Determine the [X, Y] coordinate at the center of the cell enclosing the given text.  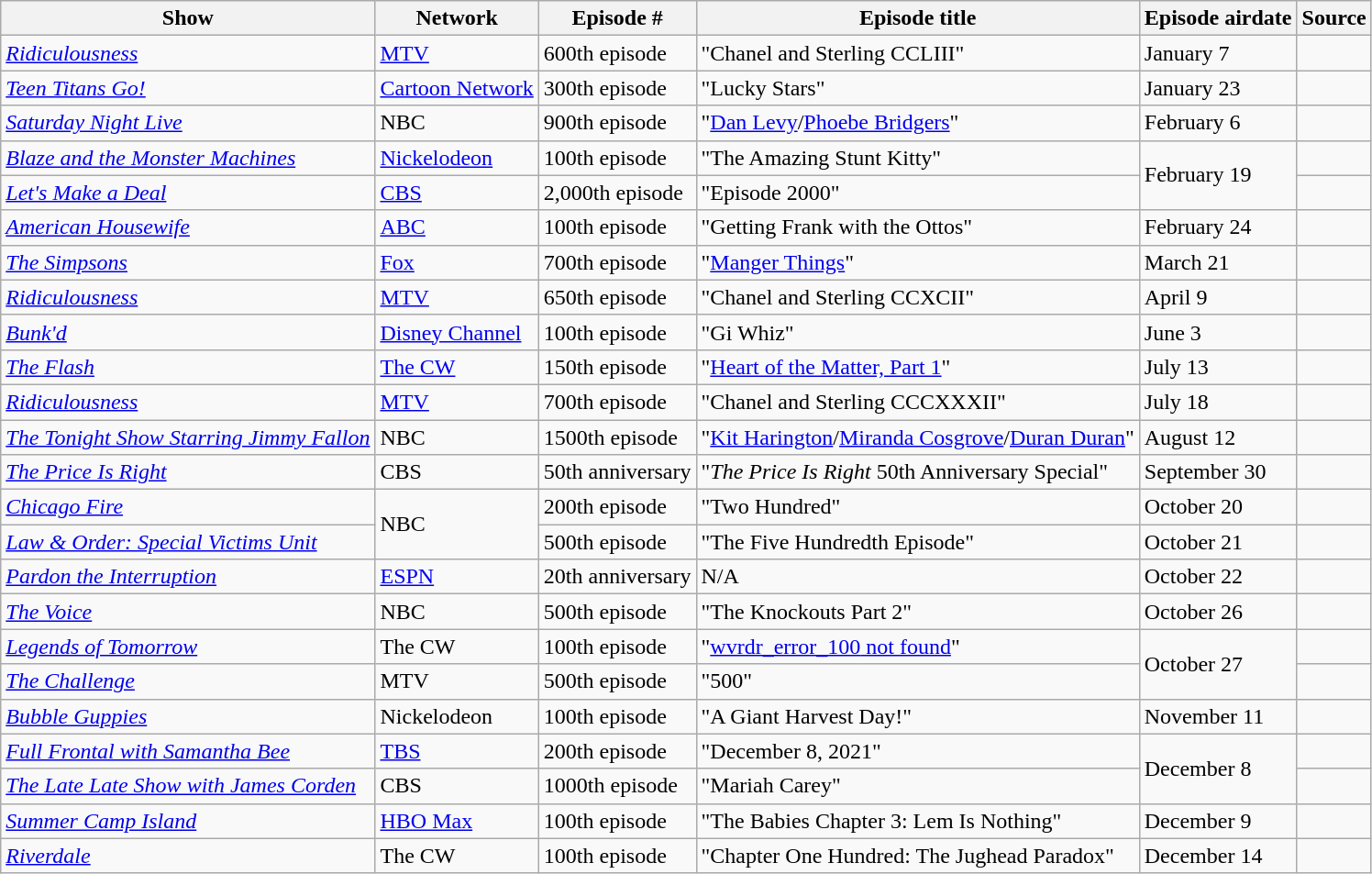
650th episode [617, 297]
The Late Late Show with James Corden [188, 786]
The Price Is Right [188, 472]
"Kit Harington/Miranda Cosgrove/Duran Duran" [917, 437]
October 20 [1218, 507]
Episode airdate [1218, 18]
600th episode [617, 53]
"500" [917, 681]
January 23 [1218, 88]
Pardon the Interruption [188, 577]
ESPN [457, 577]
September 30 [1218, 472]
The Challenge [188, 681]
October 27 [1218, 664]
"The Knockouts Part 2" [917, 612]
December 8 [1218, 769]
"Episode 2000" [917, 193]
"Chapter One Hundred: The Jughead Paradox" [917, 856]
Law & Order: Special Victims Unit [188, 542]
"Dan Levy/Phoebe Bridgers" [917, 123]
"Lucky Stars" [917, 88]
November 11 [1218, 716]
August 12 [1218, 437]
2,000th episode [617, 193]
October 21 [1218, 542]
Cartoon Network [457, 88]
Disney Channel [457, 332]
Full Frontal with Samantha Bee [188, 751]
February 6 [1218, 123]
"December 8, 2021" [917, 751]
December 14 [1218, 856]
Episode title [917, 18]
January 7 [1218, 53]
"wvrdr_error_100 not found" [917, 647]
Saturday Night Live [188, 123]
"Two Hundred" [917, 507]
"A Giant Harvest Day!" [917, 716]
October 26 [1218, 612]
March 21 [1218, 262]
June 3 [1218, 332]
Bunk'd [188, 332]
October 22 [1218, 577]
February 19 [1218, 175]
300th episode [617, 88]
Episode # [617, 18]
July 18 [1218, 402]
"The Five Hundredth Episode" [917, 542]
Summer Camp Island [188, 821]
N/A [917, 577]
"Chanel and Sterling CCXCII" [917, 297]
December 9 [1218, 821]
Chicago Fire [188, 507]
"Gi Whiz" [917, 332]
April 9 [1218, 297]
Fox [457, 262]
"The Babies Chapter 3: Lem Is Nothing" [917, 821]
1000th episode [617, 786]
ABC [457, 227]
1500th episode [617, 437]
February 24 [1218, 227]
The Voice [188, 612]
The Simpsons [188, 262]
"Manger Things" [917, 262]
Legends of Tomorrow [188, 647]
"Heart of the Matter, Part 1" [917, 367]
Teen Titans Go! [188, 88]
150th episode [617, 367]
"The Price Is Right 50th Anniversary Special" [917, 472]
Bubble Guppies [188, 716]
Blaze and the Monster Machines [188, 158]
900th episode [617, 123]
"Mariah Carey" [917, 786]
The Tonight Show Starring Jimmy Fallon [188, 437]
20th anniversary [617, 577]
"Chanel and Sterling CCLIII" [917, 53]
July 13 [1218, 367]
HBO Max [457, 821]
American Housewife [188, 227]
"The Amazing Stunt Kitty" [917, 158]
50th anniversary [617, 472]
Network [457, 18]
"Chanel and Sterling CCCXXXII" [917, 402]
The Flash [188, 367]
Let's Make a Deal [188, 193]
TBS [457, 751]
Source [1333, 18]
"Getting Frank with the Ottos" [917, 227]
Riverdale [188, 856]
Show [188, 18]
